Determine the (X, Y) coordinate at the center of the cell enclosing the given text.  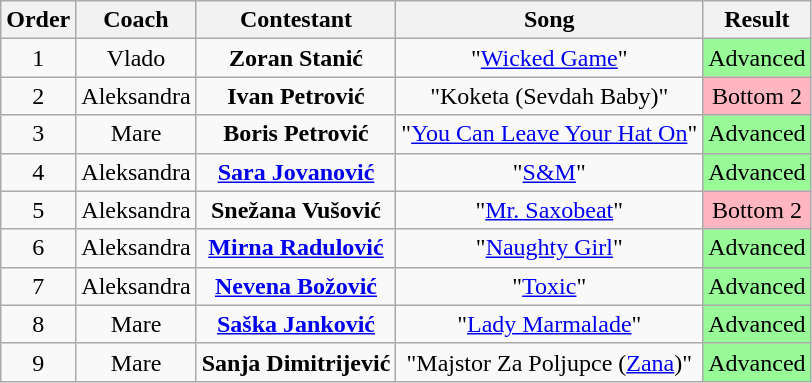
"Toxic" (550, 286)
Song (550, 20)
Mirna Radulović (296, 248)
"You Can Leave Your Hat On" (550, 134)
Zoran Stanić (296, 58)
8 (38, 324)
"Majstor Za Poljupce (Zana)" (550, 362)
"Wicked Game" (550, 58)
2 (38, 96)
"Mr. Saxobeat" (550, 210)
Nevena Božović (296, 286)
"Koketa (Sevdah Baby)" (550, 96)
Snežana Vušović (296, 210)
"Lady Marmalade" (550, 324)
Vlado (136, 58)
5 (38, 210)
Sara Jovanović (296, 172)
"S&M" (550, 172)
Ivan Petrović (296, 96)
Order (38, 20)
Contestant (296, 20)
Boris Petrović (296, 134)
4 (38, 172)
7 (38, 286)
1 (38, 58)
Saška Janković (296, 324)
"Naughty Girl" (550, 248)
Result (757, 20)
Coach (136, 20)
3 (38, 134)
Sanja Dimitrijević (296, 362)
6 (38, 248)
9 (38, 362)
